Return the [x, y] coordinate for the center point of the cell that contains the specified text.  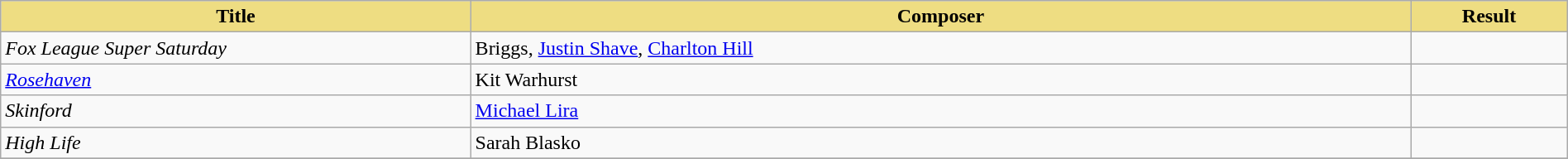
Kit Warhurst [941, 79]
Briggs, Justin Shave, Charlton Hill [941, 48]
Sarah Blasko [941, 142]
High Life [236, 142]
Composer [941, 17]
Fox League Super Saturday [236, 48]
Rosehaven [236, 79]
Result [1489, 17]
Michael Lira [941, 111]
Title [236, 17]
Skinford [236, 111]
